Locate the cell with the specified text and output its [x, y] center coordinate. 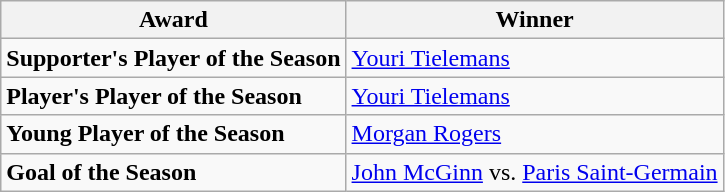
Award [174, 20]
Morgan Rogers [534, 134]
Young Player of the Season [174, 134]
Winner [534, 20]
Player's Player of the Season [174, 96]
John McGinn vs. Paris Saint-Germain [534, 172]
Supporter's Player of the Season [174, 58]
Goal of the Season [174, 172]
